For the text-containing cell, return its midpoint in (X, Y) coordinate format. 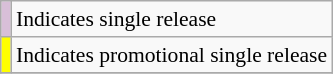
Indicates promotional single release (172, 55)
Indicates single release (172, 19)
